Provide the (x, y) coordinate of the cell's center where the given text is located.  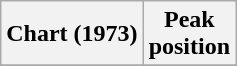
Peak position (189, 34)
Chart (1973) (72, 34)
